Return [x, y] of the center of cell containing provided text 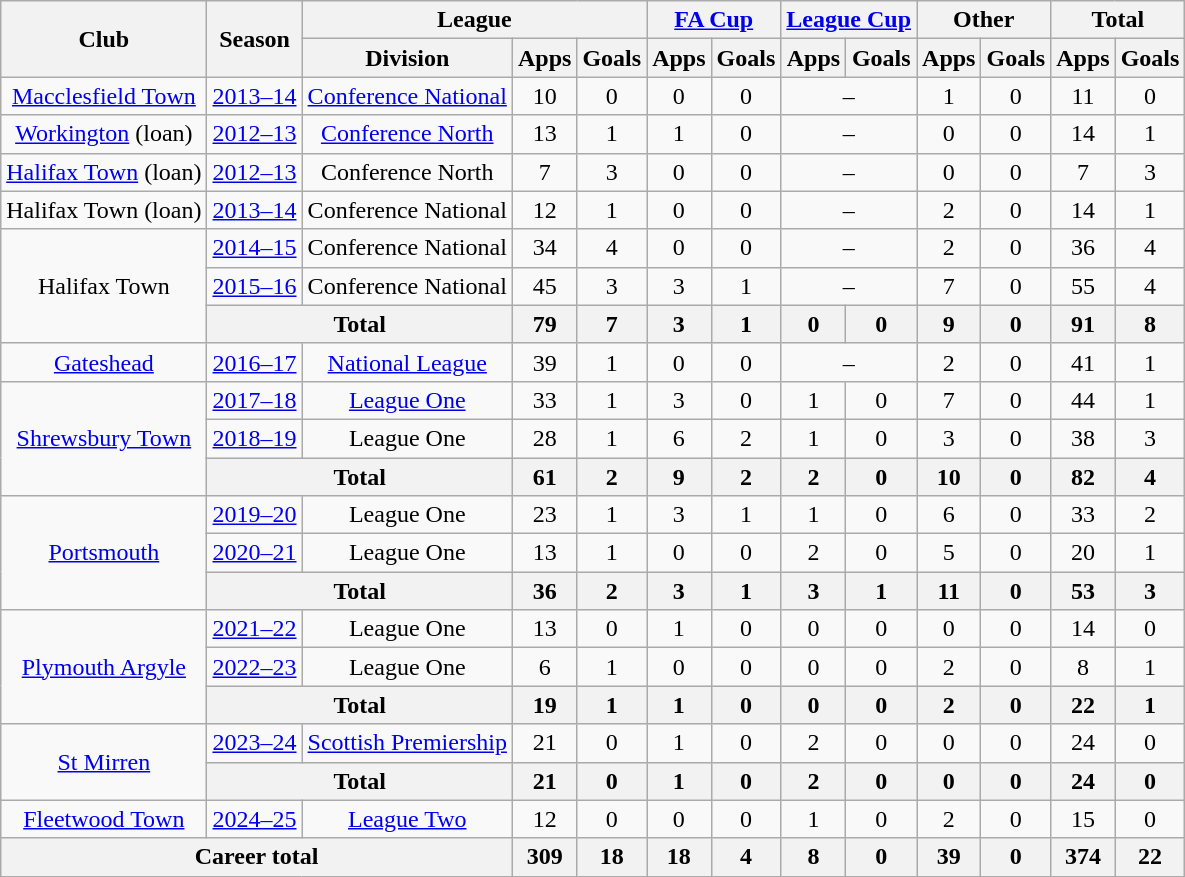
15 [1083, 819]
2018–19 [254, 438]
2015–16 [254, 286]
2021–22 [254, 629]
2020–21 [254, 553]
National League [407, 362]
79 [544, 324]
League Two [407, 819]
League [474, 20]
2014–15 [254, 248]
League Cup [849, 20]
Season [254, 39]
Career total [257, 857]
82 [1083, 477]
2017–18 [254, 400]
Other [984, 20]
41 [1083, 362]
374 [1083, 857]
Scottish Premiership [407, 743]
23 [544, 515]
Plymouth Argyle [104, 667]
2022–23 [254, 667]
2023–24 [254, 743]
Division [407, 58]
2019–20 [254, 515]
2024–25 [254, 819]
61 [544, 477]
28 [544, 438]
Workington (loan) [104, 134]
44 [1083, 400]
Club [104, 39]
45 [544, 286]
309 [544, 857]
55 [1083, 286]
Halifax Town [104, 286]
91 [1083, 324]
St Mirren [104, 762]
FA Cup [714, 20]
Shrewsbury Town [104, 438]
5 [949, 553]
34 [544, 248]
Fleetwood Town [104, 819]
53 [1083, 591]
2016–17 [254, 362]
20 [1083, 553]
38 [1083, 438]
Macclesfield Town [104, 96]
19 [544, 705]
Portsmouth [104, 553]
Gateshead [104, 362]
